Search for the cell housing the specified text and yield its (X, Y) center coordinate. 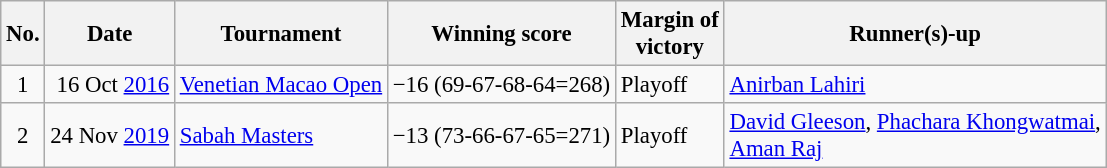
David Gleeson, Phachara Khongwatmai, Aman Raj (915, 136)
2 (23, 136)
Winning score (501, 34)
1 (23, 85)
Tournament (280, 34)
Sabah Masters (280, 136)
Venetian Macao Open (280, 85)
−13 (73-66-67-65=271) (501, 136)
24 Nov 2019 (110, 136)
Margin ofvictory (670, 34)
16 Oct 2016 (110, 85)
Date (110, 34)
No. (23, 34)
−16 (69-67-68-64=268) (501, 85)
Runner(s)-up (915, 34)
Anirban Lahiri (915, 85)
